From the cell containing the given text, extract its center point as [X, Y] coordinate. 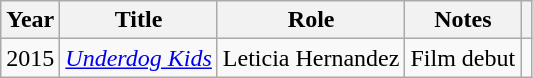
Notes [463, 20]
Leticia Hernandez [311, 58]
Film debut [463, 58]
Underdog Kids [139, 58]
Year [30, 20]
2015 [30, 58]
Title [139, 20]
Role [311, 20]
